Provide the (X, Y) coordinate of the cell's center where the given text is located.  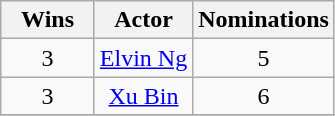
Xu Bin (143, 96)
5 (264, 58)
Actor (143, 20)
6 (264, 96)
Wins (48, 20)
Nominations (264, 20)
Elvin Ng (143, 58)
